Find where the given text appears and provide that cell's center as (X, Y) coordinate. 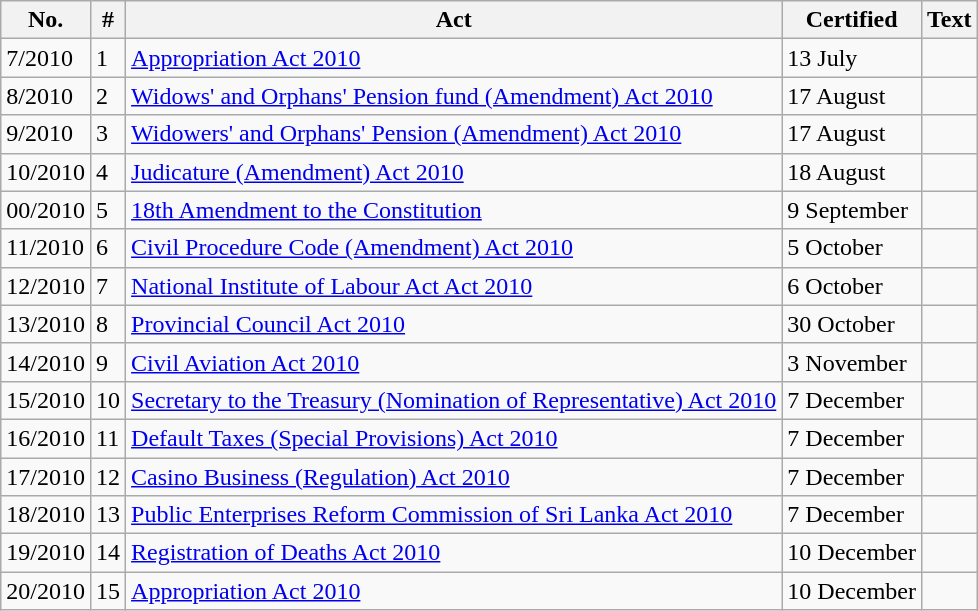
Casino Business (Regulation) Act 2010 (454, 477)
3 (108, 134)
No. (46, 20)
3 November (852, 362)
11/2010 (46, 248)
17/2010 (46, 477)
15 (108, 591)
Certified (852, 20)
00/2010 (46, 210)
2 (108, 96)
Secretary to the Treasury (Nomination of Representative) Act 2010 (454, 400)
National Institute of Labour Act Act 2010 (454, 286)
18/2010 (46, 515)
7 (108, 286)
14/2010 (46, 362)
1 (108, 58)
12/2010 (46, 286)
# (108, 20)
Text (949, 20)
Registration of Deaths Act 2010 (454, 553)
18 August (852, 172)
7/2010 (46, 58)
Provincial Council Act 2010 (454, 324)
Default Taxes (Special Provisions) Act 2010 (454, 438)
9 September (852, 210)
10 (108, 400)
5 (108, 210)
Civil Aviation Act 2010 (454, 362)
9/2010 (46, 134)
14 (108, 553)
13 July (852, 58)
18th Amendment to the Constitution (454, 210)
12 (108, 477)
Judicature (Amendment) Act 2010 (454, 172)
16/2010 (46, 438)
6 October (852, 286)
15/2010 (46, 400)
5 October (852, 248)
Civil Procedure Code (Amendment) Act 2010 (454, 248)
Widows' and Orphans' Pension fund (Amendment) Act 2010 (454, 96)
10/2010 (46, 172)
Act (454, 20)
4 (108, 172)
20/2010 (46, 591)
11 (108, 438)
Public Enterprises Reform Commission of Sri Lanka Act 2010 (454, 515)
8/2010 (46, 96)
6 (108, 248)
19/2010 (46, 553)
30 October (852, 324)
13 (108, 515)
Widowers' and Orphans' Pension (Amendment) Act 2010 (454, 134)
9 (108, 362)
8 (108, 324)
13/2010 (46, 324)
